Capture the cell that displays the provided text and extract its [x, y] central coordinate. 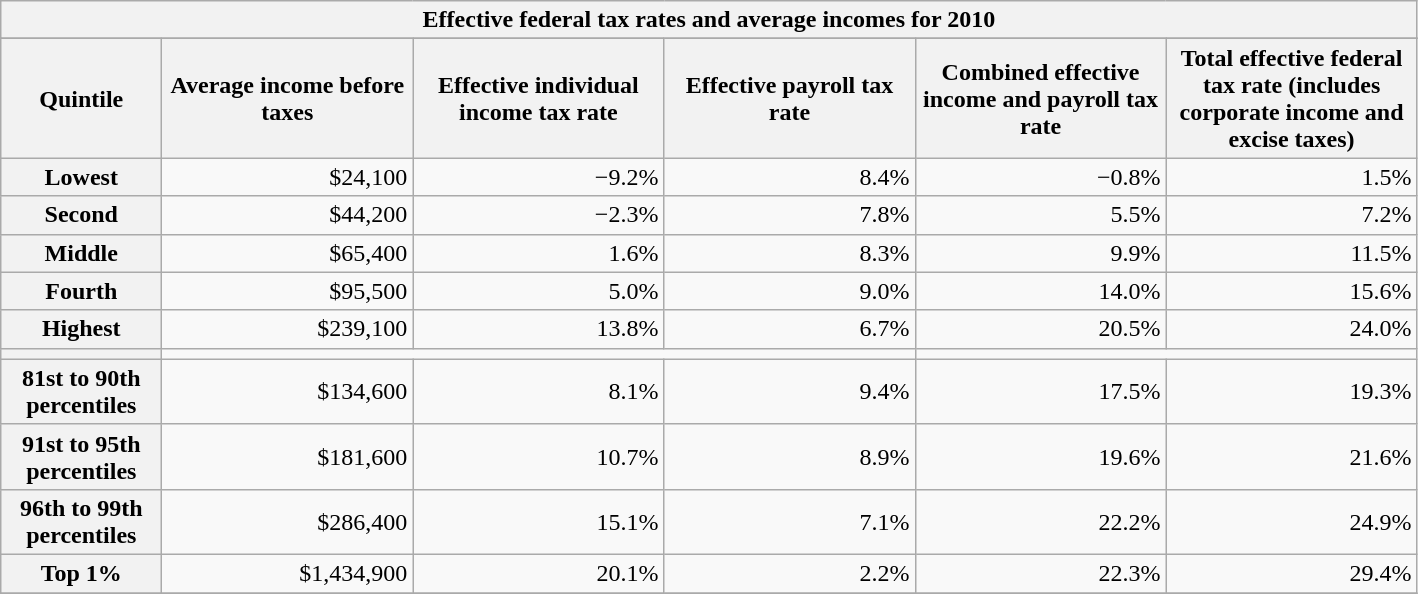
$239,100 [288, 329]
10.7% [538, 456]
91st to 95th percentiles [82, 456]
24.0% [1292, 329]
Middle [82, 253]
29.4% [1292, 573]
$286,400 [288, 522]
1.5% [1292, 177]
8.3% [790, 253]
Effective federal tax rates and average incomes for 2010 [709, 20]
$1,434,900 [288, 573]
−9.2% [538, 177]
9.0% [790, 291]
Fourth [82, 291]
Effective individual income tax rate [538, 98]
Effective payroll tax rate [790, 98]
−2.3% [538, 215]
22.2% [1040, 522]
6.7% [790, 329]
13.8% [538, 329]
21.6% [1292, 456]
9.4% [790, 392]
19.3% [1292, 392]
2.2% [790, 573]
20.1% [538, 573]
1.6% [538, 253]
$65,400 [288, 253]
Average income before taxes [288, 98]
Lowest [82, 177]
Total effective federal tax rate (includes corporate income and excise taxes) [1292, 98]
Combined effective income and payroll tax rate [1040, 98]
Quintile [82, 98]
19.6% [1040, 456]
7.8% [790, 215]
−0.8% [1040, 177]
20.5% [1040, 329]
$134,600 [288, 392]
81st to 90th percentiles [82, 392]
Top 1% [82, 573]
22.3% [1040, 573]
11.5% [1292, 253]
Second [82, 215]
17.5% [1040, 392]
96th to 99th percentiles [82, 522]
5.0% [538, 291]
9.9% [1040, 253]
$181,600 [288, 456]
5.5% [1040, 215]
$95,500 [288, 291]
15.1% [538, 522]
8.4% [790, 177]
8.9% [790, 456]
14.0% [1040, 291]
24.9% [1292, 522]
$24,100 [288, 177]
15.6% [1292, 291]
$44,200 [288, 215]
8.1% [538, 392]
Highest [82, 329]
7.2% [1292, 215]
7.1% [790, 522]
